Find where the given text appears and provide that cell's center as [X, Y] coordinate. 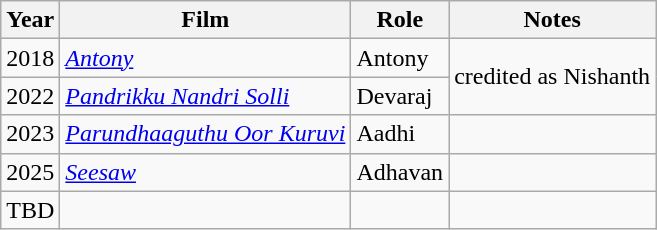
TBD [30, 210]
2022 [30, 96]
Pandrikku Nandri Solli [206, 96]
Devaraj [400, 96]
credited as Nishanth [552, 77]
Film [206, 20]
Year [30, 20]
Seesaw [206, 172]
Role [400, 20]
2023 [30, 134]
Notes [552, 20]
Aadhi [400, 134]
2025 [30, 172]
2018 [30, 58]
Parundhaaguthu Oor Kuruvi [206, 134]
Adhavan [400, 172]
